Extract the [X, Y] coordinate from the center of the cell holding the provided text.  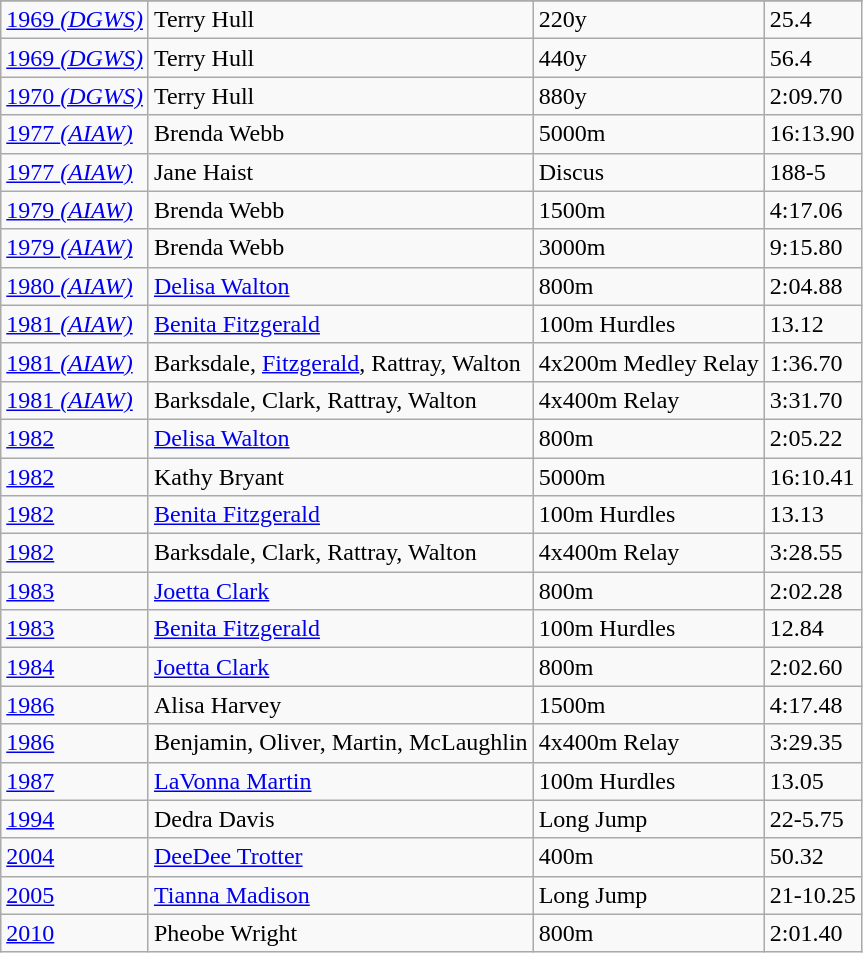
1984 [75, 667]
13.05 [812, 781]
1987 [75, 781]
12.84 [812, 629]
56.4 [812, 58]
Jane Haist [340, 172]
Tianna Madison [340, 895]
2:05.22 [812, 438]
440y [648, 58]
LaVonna Martin [340, 781]
25.4 [812, 20]
4:17.06 [812, 210]
16:13.90 [812, 134]
Dedra Davis [340, 819]
21-10.25 [812, 895]
Discus [648, 172]
16:10.41 [812, 477]
Benjamin, Oliver, Martin, McLaughlin [340, 743]
1970 (DGWS) [75, 96]
Pheobe Wright [340, 933]
Barksdale, Fitzgerald, Rattray, Walton [340, 362]
4:17.48 [812, 705]
2004 [75, 857]
2005 [75, 895]
2:02.28 [812, 591]
1:36.70 [812, 362]
2010 [75, 933]
220y [648, 20]
400m [648, 857]
2:09.70 [812, 96]
13.12 [812, 324]
880y [648, 96]
Kathy Bryant [340, 477]
22-5.75 [812, 819]
2:02.60 [812, 667]
9:15.80 [812, 248]
2:01.40 [812, 933]
3:28.55 [812, 553]
3:29.35 [812, 743]
Alisa Harvey [340, 705]
3000m [648, 248]
DeeDee Trotter [340, 857]
1980 (AIAW) [75, 286]
3:31.70 [812, 400]
188-5 [812, 172]
4x200m Medley Relay [648, 362]
2:04.88 [812, 286]
13.13 [812, 515]
50.32 [812, 857]
1994 [75, 819]
